Search for the cell housing the specified text and yield its [x, y] center coordinate. 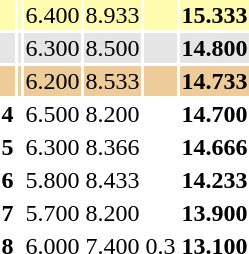
5.700 [52, 213]
6.400 [52, 15]
6.200 [52, 81]
14.666 [214, 147]
13.900 [214, 213]
5 [8, 147]
5.800 [52, 180]
8.533 [112, 81]
8.933 [112, 15]
7 [8, 213]
8.500 [112, 48]
14.700 [214, 114]
8.433 [112, 180]
14.733 [214, 81]
8.366 [112, 147]
4 [8, 114]
14.800 [214, 48]
6.500 [52, 114]
6 [8, 180]
14.233 [214, 180]
15.333 [214, 15]
